Search for the cell housing the specified text and yield its [x, y] center coordinate. 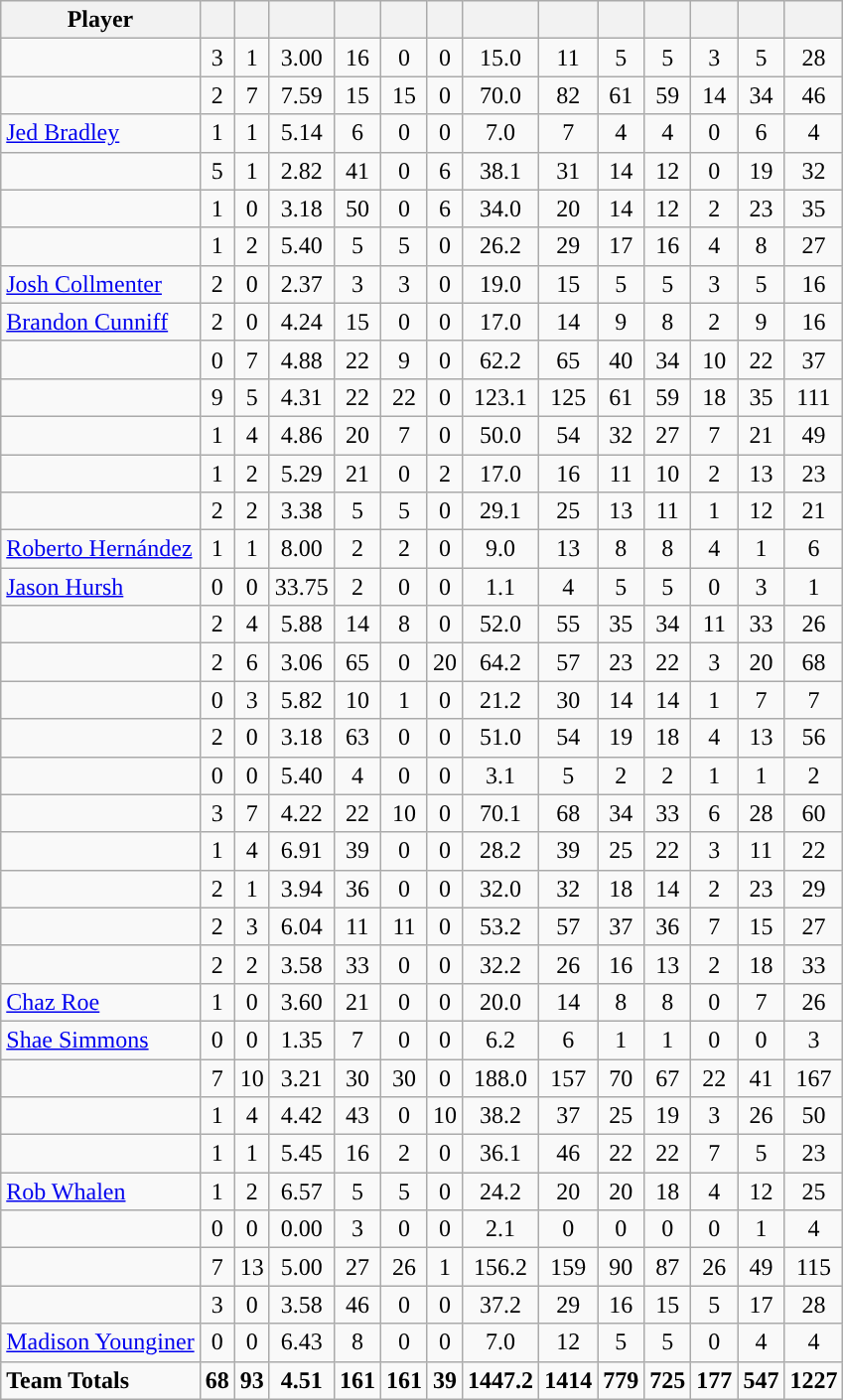
32.0 [500, 889]
67 [667, 1077]
1227 [814, 1380]
3.06 [302, 662]
1.35 [302, 1040]
111 [814, 397]
157 [568, 1077]
4.88 [302, 359]
4.42 [302, 1116]
26.2 [500, 246]
38.1 [500, 171]
159 [568, 1267]
34.0 [500, 209]
Chaz Roe [100, 1002]
64.2 [500, 662]
Brandon Cunniff [100, 322]
6.91 [302, 851]
53.2 [500, 926]
43 [357, 1116]
5.29 [302, 474]
Jason Hursh [100, 587]
90 [622, 1267]
52.0 [500, 625]
3.21 [302, 1077]
51.0 [500, 738]
188.0 [500, 1077]
Josh Collmenter [100, 284]
0.00 [302, 1229]
Player [100, 20]
24.2 [500, 1191]
5.88 [302, 625]
3.60 [302, 1002]
38.2 [500, 1116]
4.24 [302, 322]
2.37 [302, 284]
29.1 [500, 511]
123.1 [500, 397]
4.86 [302, 435]
5.45 [302, 1154]
31 [568, 171]
93 [252, 1380]
5.00 [302, 1267]
125 [568, 397]
2.1 [500, 1229]
1447.2 [500, 1380]
Shae Simmons [100, 1040]
Jed Bradley [100, 133]
115 [814, 1267]
70.1 [500, 813]
167 [814, 1077]
177 [715, 1380]
70.0 [500, 95]
3.00 [302, 58]
70 [622, 1077]
9.0 [500, 549]
8.00 [302, 549]
62.2 [500, 359]
1.1 [500, 587]
Rob Whalen [100, 1191]
15.0 [500, 58]
55 [568, 625]
60 [814, 813]
6.04 [302, 926]
19.0 [500, 284]
21.2 [500, 700]
40 [622, 359]
20.0 [500, 1002]
3.94 [302, 889]
Team Totals [100, 1380]
50.0 [500, 435]
5.14 [302, 133]
3.38 [302, 511]
6.57 [302, 1191]
5.82 [302, 700]
36.1 [500, 1154]
56 [814, 738]
7.59 [302, 95]
2.82 [302, 171]
87 [667, 1267]
63 [357, 738]
156.2 [500, 1267]
28.2 [500, 851]
Roberto Hernández [100, 549]
37.2 [500, 1305]
Madison Younginer [100, 1342]
4.31 [302, 397]
33.75 [302, 587]
4.51 [302, 1380]
6.2 [500, 1040]
6.43 [302, 1342]
1414 [568, 1380]
779 [622, 1380]
82 [568, 95]
725 [667, 1380]
547 [761, 1380]
32.2 [500, 964]
4.22 [302, 813]
3.1 [500, 775]
